Find where the given text appears and provide that cell's center as [X, Y] coordinate. 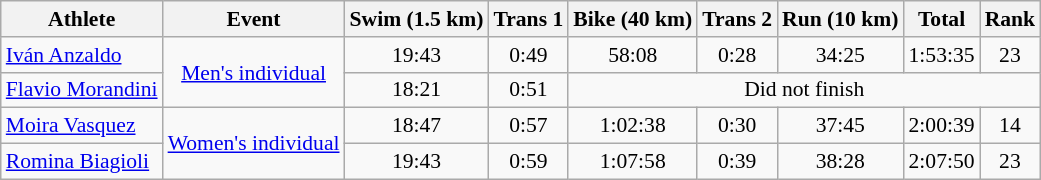
Iván Anzaldo [82, 55]
2:07:50 [942, 162]
Did not finish [804, 90]
0:28 [737, 55]
18:47 [417, 126]
Flavio Morandini [82, 90]
0:57 [528, 126]
0:59 [528, 162]
0:49 [528, 55]
Trans 2 [737, 19]
Athlete [82, 19]
Event [254, 19]
38:28 [840, 162]
Swim (1.5 km) [417, 19]
Run (10 km) [840, 19]
Bike (40 km) [632, 19]
Romina Biagioli [82, 162]
18:21 [417, 90]
1:53:35 [942, 55]
Women's individual [254, 144]
Men's individual [254, 72]
Moira Vasquez [82, 126]
Trans 1 [528, 19]
14 [1010, 126]
58:08 [632, 55]
34:25 [840, 55]
2:00:39 [942, 126]
Rank [1010, 19]
0:30 [737, 126]
37:45 [840, 126]
1:02:38 [632, 126]
0:39 [737, 162]
0:51 [528, 90]
1:07:58 [632, 162]
Total [942, 19]
